From the cell containing the given text, extract its center point as (x, y) coordinate. 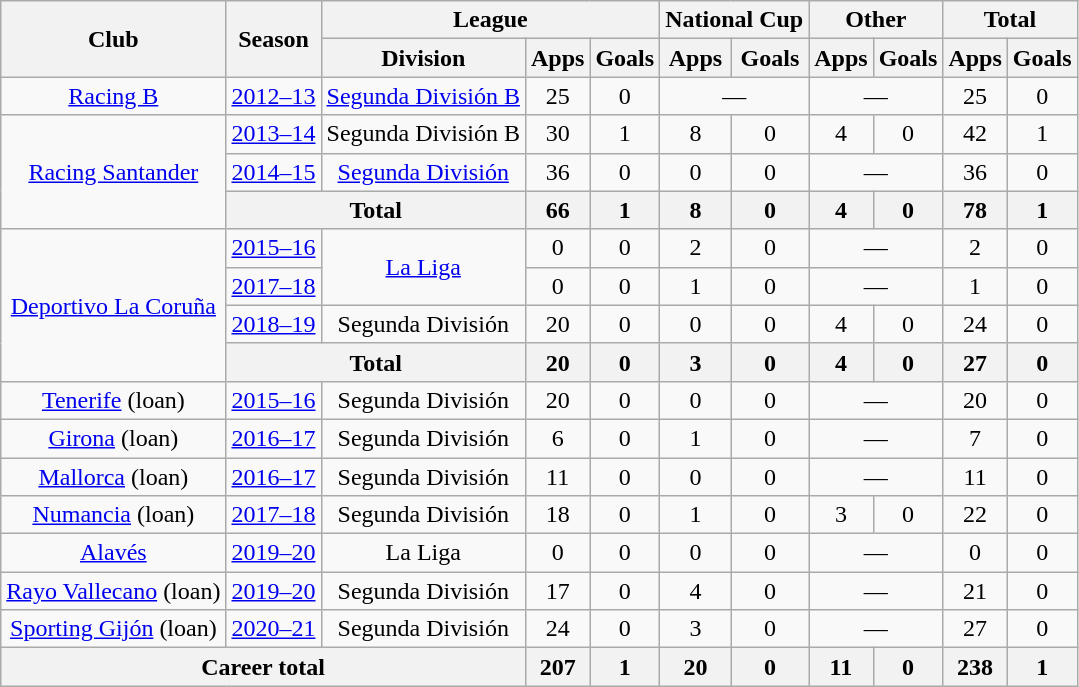
22 (975, 515)
66 (557, 210)
Club (114, 39)
Rayo Vallecano (loan) (114, 591)
17 (557, 591)
42 (975, 134)
2014–15 (274, 172)
Mallorca (loan) (114, 477)
207 (557, 667)
6 (557, 438)
Tenerife (loan) (114, 400)
National Cup (734, 20)
2018–19 (274, 324)
Racing Santander (114, 172)
Racing B (114, 96)
Division (423, 58)
Season (274, 39)
Other (876, 20)
Girona (loan) (114, 438)
7 (975, 438)
18 (557, 515)
2013–14 (274, 134)
2012–13 (274, 96)
Sporting Gijón (loan) (114, 629)
21 (975, 591)
30 (557, 134)
Deportivo La Coruña (114, 305)
Alavés (114, 553)
League (490, 20)
2020–21 (274, 629)
238 (975, 667)
Numancia (loan) (114, 515)
Career total (264, 667)
78 (975, 210)
